For the text-containing cell, return its midpoint in (x, y) coordinate format. 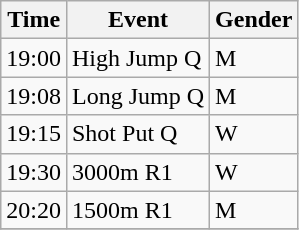
20:20 (34, 210)
19:30 (34, 172)
1500m R1 (138, 210)
Shot Put Q (138, 134)
Event (138, 20)
Long Jump Q (138, 96)
Time (34, 20)
3000m R1 (138, 172)
Gender (254, 20)
19:08 (34, 96)
19:15 (34, 134)
High Jump Q (138, 58)
19:00 (34, 58)
